Determine the (X, Y) coordinate at the center of the cell enclosing the given text.  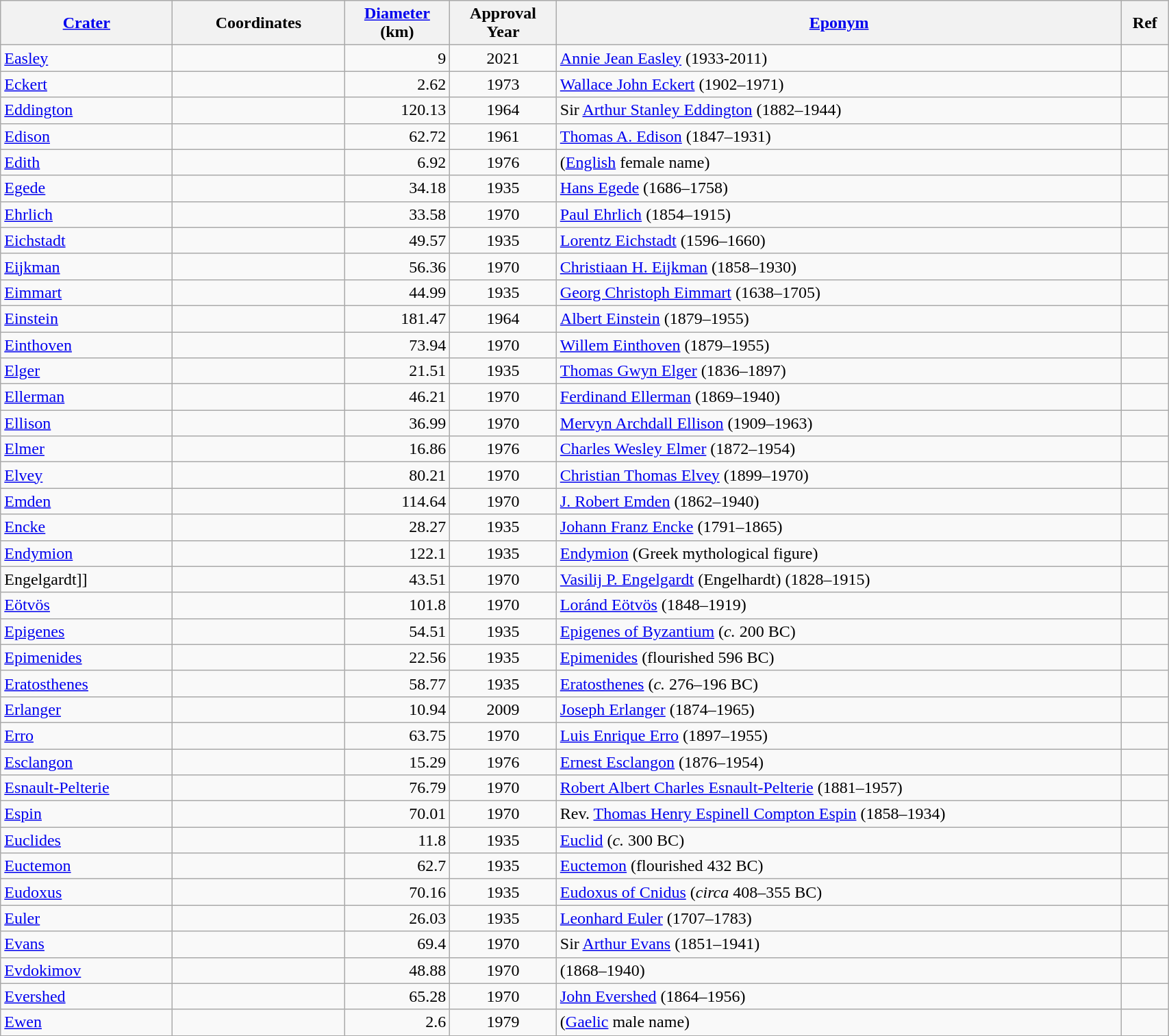
J. Robert Emden (1862–1940) (839, 501)
80.21 (397, 475)
49.57 (397, 240)
(Gaelic male name) (839, 1022)
Euclid (c. 300 BC) (839, 840)
2.6 (397, 1022)
46.21 (397, 397)
70.01 (397, 814)
36.99 (397, 423)
62.7 (397, 866)
43.51 (397, 579)
Epimenides (flourished 596 BC) (839, 657)
Eratosthenes (c. 276–196 BC) (839, 683)
Engelgardt]] (86, 579)
1979 (503, 1022)
Wallace John Eckert (1902–1971) (839, 84)
Ref (1145, 23)
Annie Jean Easley (1933-2011) (839, 58)
Evans (86, 944)
Hans Egede (1686–1758) (839, 188)
(1868–1940) (839, 970)
44.99 (397, 292)
Sir Arthur Evans (1851–1941) (839, 944)
76.79 (397, 788)
Georg Christoph Eimmart (1638–1705) (839, 292)
70.16 (397, 892)
Ferdinand Ellerman (1869–1940) (839, 397)
Christiaan H. Eijkman (1858–1930) (839, 266)
1973 (503, 84)
15.29 (397, 762)
Epigenes of Byzantium (c. 200 BC) (839, 631)
Eddington (86, 110)
Einstein (86, 318)
Lorentz Eichstadt (1596–1660) (839, 240)
28.27 (397, 527)
Eratosthenes (86, 683)
Emden (86, 501)
Erlanger (86, 709)
69.4 (397, 944)
9 (397, 58)
Esclangon (86, 762)
Epimenides (86, 657)
Crater (86, 23)
Paul Ehrlich (1854–1915) (839, 214)
181.47 (397, 318)
Thomas A. Edison (1847–1931) (839, 136)
Espin (86, 814)
Eichstadt (86, 240)
Euler (86, 918)
Einthoven (86, 344)
Robert Albert Charles Esnault-Pelterie (1881–1957) (839, 788)
Eudoxus (86, 892)
Encke (86, 527)
16.86 (397, 449)
101.8 (397, 605)
21.51 (397, 371)
58.77 (397, 683)
Evershed (86, 996)
Edison (86, 136)
73.94 (397, 344)
Charles Wesley Elmer (1872–1954) (839, 449)
Easley (86, 58)
54.51 (397, 631)
Eijkman (86, 266)
48.88 (397, 970)
10.94 (397, 709)
Ewen (86, 1022)
Esnault-Pelterie (86, 788)
26.03 (397, 918)
22.56 (397, 657)
63.75 (397, 735)
1961 (503, 136)
Diameter(km) (397, 23)
Endymion (Greek mythological figure) (839, 553)
2.62 (397, 84)
ApprovalYear (503, 23)
Vasilij P. Engelgardt (Engelhardt) (1828–1915) (839, 579)
Eötvös (86, 605)
Erro (86, 735)
Eimmart (86, 292)
2021 (503, 58)
65.28 (397, 996)
John Evershed (1864–1956) (839, 996)
33.58 (397, 214)
Ehrlich (86, 214)
Eudoxus of Cnidus (circa 408–355 BC) (839, 892)
Mervyn Archdall Ellison (1909–1963) (839, 423)
120.13 (397, 110)
Willem Einthoven (1879–1955) (839, 344)
Elmer (86, 449)
Elger (86, 371)
11.8 (397, 840)
Edith (86, 162)
Joseph Erlanger (1874–1965) (839, 709)
Euctemon (flourished 432 BC) (839, 866)
Euctemon (86, 866)
Ellerman (86, 397)
Sir Arthur Stanley Eddington (1882–1944) (839, 110)
Christian Thomas Elvey (1899–1970) (839, 475)
122.1 (397, 553)
2009 (503, 709)
(English female name) (839, 162)
34.18 (397, 188)
Luis Enrique Erro (1897–1955) (839, 735)
56.36 (397, 266)
Ellison (86, 423)
Evdokimov (86, 970)
62.72 (397, 136)
Endymion (86, 553)
Coordinates (259, 23)
Albert Einstein (1879–1955) (839, 318)
Ernest Esclangon (1876–1954) (839, 762)
Thomas Gwyn Elger (1836–1897) (839, 371)
6.92 (397, 162)
Epigenes (86, 631)
Rev. Thomas Henry Espinell Compton Espin (1858–1934) (839, 814)
Loránd Eötvös (1848–1919) (839, 605)
114.64 (397, 501)
Elvey (86, 475)
Johann Franz Encke (1791–1865) (839, 527)
Eponym (839, 23)
Eckert (86, 84)
Leonhard Euler (1707–1783) (839, 918)
Euclides (86, 840)
Egede (86, 188)
